Identify which cell holds the provided text, then report its [x, y] central coordinate. 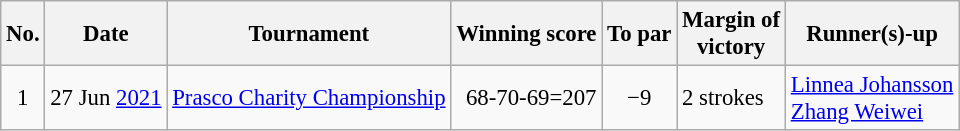
No. [23, 34]
Tournament [309, 34]
68-70-69=207 [526, 98]
−9 [640, 98]
1 [23, 98]
Margin ofvictory [732, 34]
Runner(s)-up [872, 34]
Date [106, 34]
Prasco Charity Championship [309, 98]
Winning score [526, 34]
To par [640, 34]
Linnea Johansson Zhang Weiwei [872, 98]
27 Jun 2021 [106, 98]
2 strokes [732, 98]
